From the cell containing the given text, extract its center point as (X, Y) coordinate. 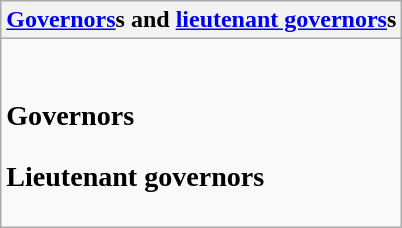
Governorss and lieutenant governorss (202, 20)
GovernorsLieutenant governors (202, 133)
